Search for the cell housing the specified text and yield its (X, Y) center coordinate. 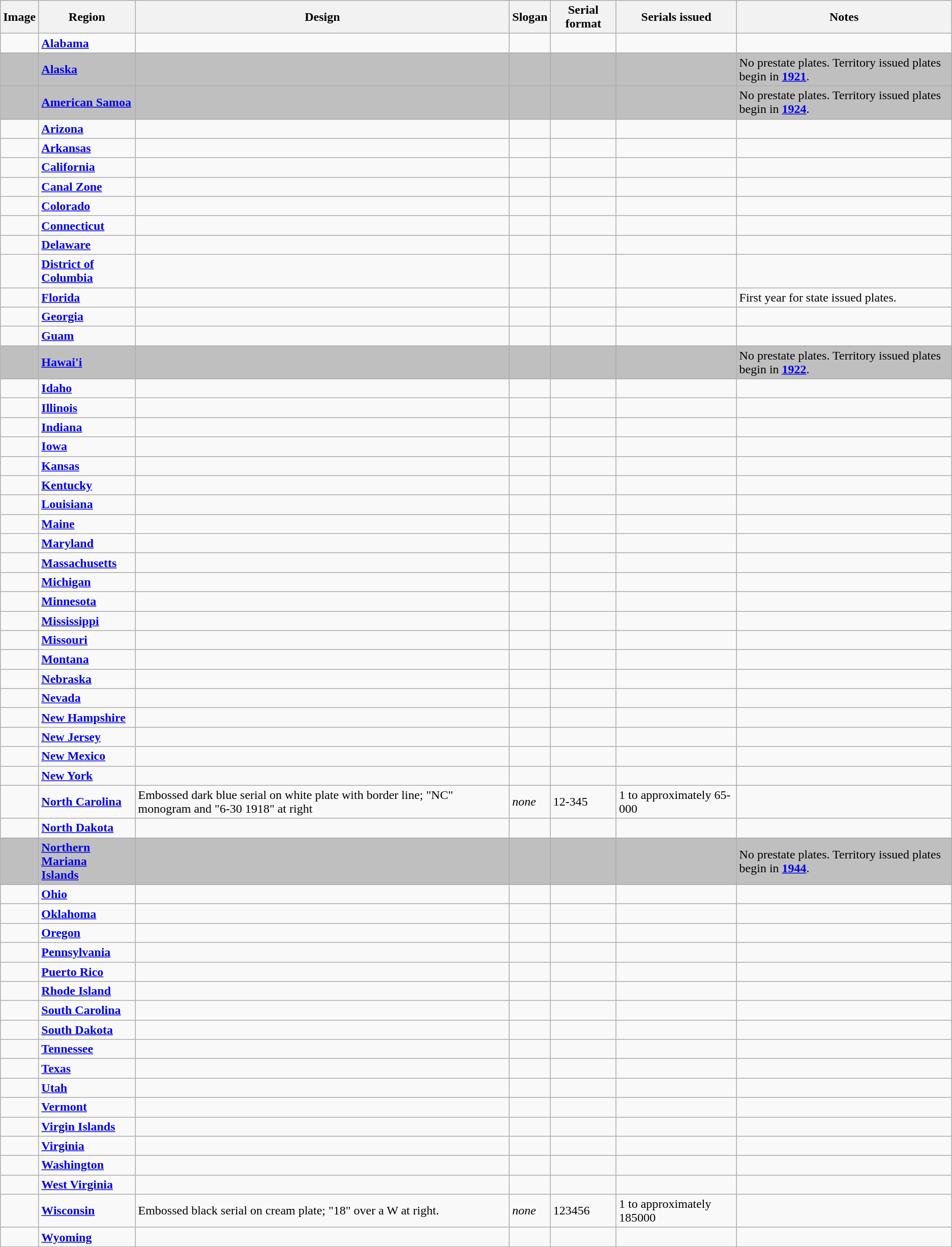
California (87, 167)
Virgin Islands (87, 1126)
No prestate plates. Territory issued plates begin in 1944. (844, 861)
Colorado (87, 206)
Utah (87, 1088)
District ofColumbia (87, 271)
West Virginia (87, 1184)
Serial format (583, 17)
Missouri (87, 640)
No prestate plates. Territory issued plates begin in 1921. (844, 69)
Oklahoma (87, 913)
Texas (87, 1068)
Embossed dark blue serial on white plate with border line; "NC" monogram and "6-30 1918" at right (322, 801)
Indiana (87, 427)
Region (87, 17)
Northern Mariana Islands (87, 861)
Arkansas (87, 148)
Image (19, 17)
Mississippi (87, 621)
First year for state issued plates. (844, 298)
New Jersey (87, 737)
Slogan (530, 17)
Guam (87, 336)
Canal Zone (87, 187)
Louisiana (87, 504)
North Dakota (87, 828)
Washington (87, 1165)
No prestate plates. Territory issued plates begin in 1922. (844, 362)
Ohio (87, 894)
North Carolina (87, 801)
Connecticut (87, 225)
New Mexico (87, 756)
Alabama (87, 43)
Nebraska (87, 679)
Vermont (87, 1107)
Florida (87, 298)
123456 (583, 1210)
Alaska (87, 69)
Maine (87, 524)
Puerto Rico (87, 972)
Kansas (87, 466)
Minnesota (87, 601)
Arizona (87, 129)
Oregon (87, 933)
Virginia (87, 1146)
Rhode Island (87, 991)
Pennsylvania (87, 952)
No prestate plates. Territory issued plates begin in 1924. (844, 103)
Tennessee (87, 1049)
Delaware (87, 245)
Massachusetts (87, 562)
New York (87, 776)
Iowa (87, 447)
South Carolina (87, 1011)
Serials issued (676, 17)
Wisconsin (87, 1210)
Illinois (87, 408)
Montana (87, 660)
Michigan (87, 582)
American Samoa (87, 103)
Hawai'i (87, 362)
Notes (844, 17)
1 to approximately 185000 (676, 1210)
Kentucky (87, 485)
Idaho (87, 389)
New Hampshire (87, 718)
12-345 (583, 801)
Maryland (87, 543)
Wyoming (87, 1237)
1 to approximately 65-000 (676, 801)
Design (322, 17)
South Dakota (87, 1030)
Nevada (87, 698)
Georgia (87, 317)
Embossed black serial on cream plate; "18" over a W at right. (322, 1210)
